Return (X, Y) of the center of cell containing provided text 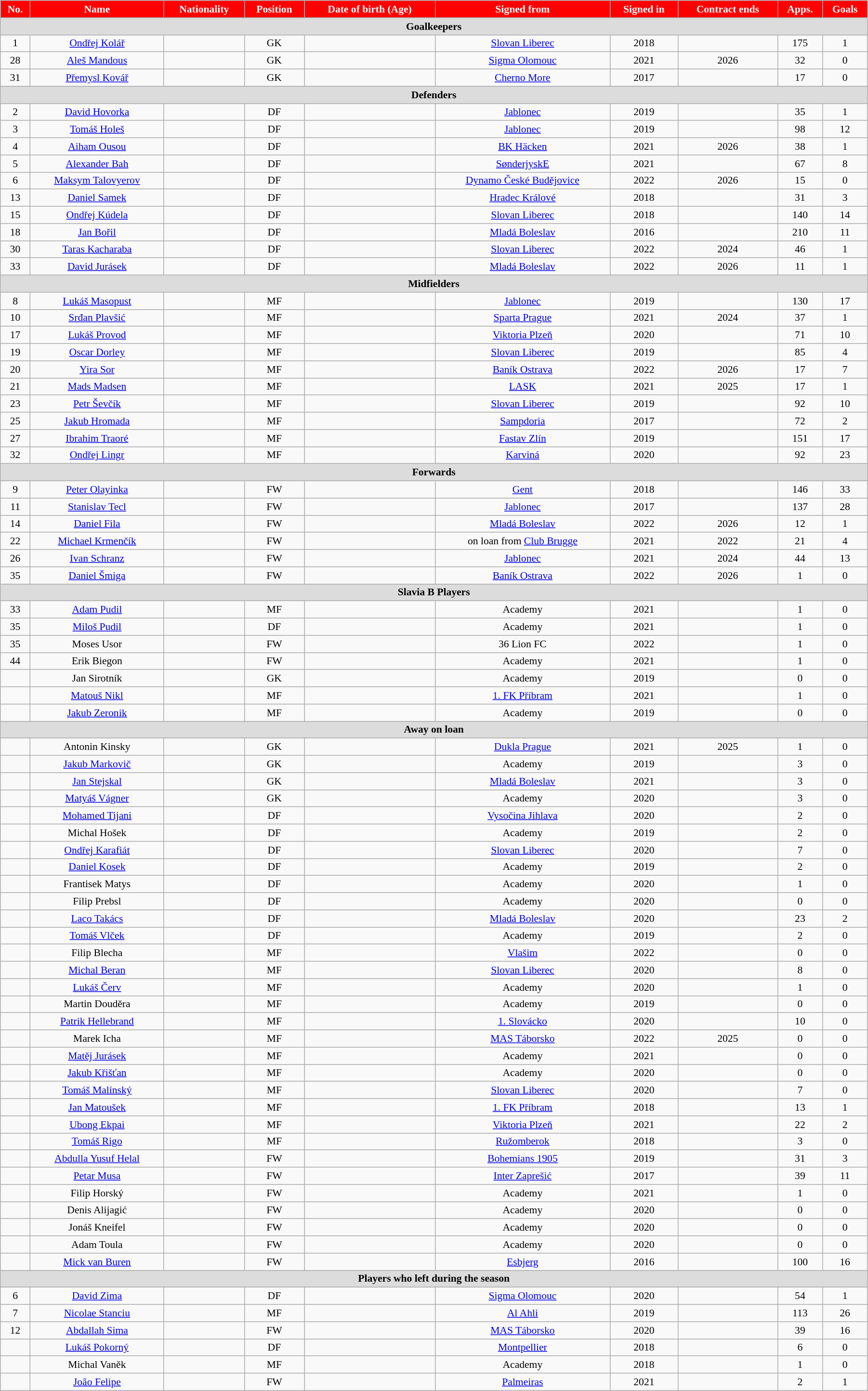
Esbjerg (522, 1262)
Matěj Jurásek (97, 1056)
Ivan Schranz (97, 558)
30 (15, 249)
19 (15, 353)
Goals (845, 9)
151 (800, 438)
85 (800, 353)
Palmeiras (522, 1382)
Moses Usor (97, 644)
Michal Vaněk (97, 1365)
Jan Bořil (97, 232)
Antonin Kinsky (97, 747)
Jan Matoušek (97, 1107)
Martin Douděra (97, 1004)
Al Ahli (522, 1313)
Jakub Hromada (97, 421)
20 (15, 369)
100 (800, 1262)
146 (800, 490)
Tomáš Malínský (97, 1090)
Matyáš Vágner (97, 799)
Laco Takács (97, 919)
38 (800, 146)
Srđan Plavšić (97, 318)
Daniel Kosek (97, 867)
No. (15, 9)
Inter Zaprešić (522, 1176)
Patrik Hellebrand (97, 1022)
72 (800, 421)
Name (97, 9)
Midfielders (434, 284)
Goalkeepers (434, 26)
Aleš Mandous (97, 61)
Jakub Křišťan (97, 1073)
Jonáš Kneifel (97, 1228)
Marek Icha (97, 1039)
Players who left during the season (434, 1279)
Tomáš Holeš (97, 130)
Ibrahim Traoré (97, 438)
Aiham Ousou (97, 146)
Lukáš Masopust (97, 301)
Matouš Nikl (97, 695)
Michal Beran (97, 970)
46 (800, 249)
54 (800, 1296)
Ondřej Lingr (97, 455)
Filip Blecha (97, 953)
Denis Alijagić (97, 1210)
Dynamo České Budějovice (522, 181)
LASK (522, 387)
Daniel Šmiga (97, 576)
David Zima (97, 1296)
Gent (522, 490)
Nicolae Stanciu (97, 1313)
Peter Olayinka (97, 490)
David Hovorka (97, 112)
Michael Krmenčík (97, 541)
Karviná (522, 455)
Tomáš Vlček (97, 936)
Abdulla Yusuf Helal (97, 1159)
Forwards (434, 472)
Hradec Králové (522, 198)
Date of birth (Age) (370, 9)
137 (800, 507)
5 (15, 164)
Tomáš Rigo (97, 1142)
Alexander Bah (97, 164)
Vlašim (522, 953)
Maksym Talovyerov (97, 181)
Ubong Ekpai (97, 1125)
98 (800, 130)
210 (800, 232)
130 (800, 301)
Sampdoria (522, 421)
Miloš Pudil (97, 627)
37 (800, 318)
Adam Toula (97, 1245)
71 (800, 335)
Mads Madsen (97, 387)
Filip Prebsl (97, 902)
Defenders (434, 95)
Daniel Samek (97, 198)
67 (800, 164)
Lukáš Pokorný (97, 1348)
140 (800, 215)
Michal Hošek (97, 833)
BK Häcken (522, 146)
Fastav Zlín (522, 438)
Petr Ševčík (97, 404)
Dukla Prague (522, 747)
David Jurásek (97, 267)
Jan Stejskal (97, 781)
18 (15, 232)
Contract ends (728, 9)
Position (274, 9)
1. Slovácko (522, 1022)
Away on loan (434, 730)
Ondřej Kolář (97, 43)
Lukáš Červ (97, 987)
SønderjyskE (522, 164)
25 (15, 421)
Ondřej Karafiát (97, 850)
Ružomberok (522, 1142)
Daniel Fila (97, 524)
Jakub Markovič (97, 764)
Signed from (522, 9)
9 (15, 490)
27 (15, 438)
Oscar Dorley (97, 353)
Apps. (800, 9)
Přemysl Kovář (97, 78)
Jakub Zeronik (97, 713)
Petar Musa (97, 1176)
Abdallah Sima (97, 1330)
Nationality (204, 9)
Slavia B Players (434, 592)
Mohamed Tijani (97, 816)
Ondřej Kúdela (97, 215)
Signed in (644, 9)
Cherno More (522, 78)
Stanislav Tecl (97, 507)
Mick van Buren (97, 1262)
Filip Horský (97, 1193)
João Felipe (97, 1382)
Adam Pudil (97, 610)
175 (800, 43)
Lukáš Provod (97, 335)
Erik Biegon (97, 661)
113 (800, 1313)
on loan from Club Brugge (522, 541)
Yira Sor (97, 369)
Vysočina Jihlava (522, 816)
Sparta Prague (522, 318)
Montpellier (522, 1348)
36 Lion FC (522, 644)
Bohemians 1905 (522, 1159)
Frantisek Matys (97, 884)
Jan Sirotník (97, 679)
Taras Kacharaba (97, 249)
